Extract the (X, Y) coordinate from the center of the cell holding the provided text.  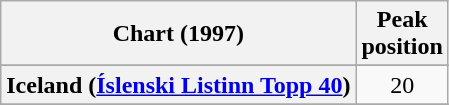
Chart (1997) (178, 34)
Iceland (Íslenski Listinn Topp 40) (178, 85)
20 (402, 85)
Peakposition (402, 34)
